Detect which cell encompasses the target text, then output its (X, Y) center coordinate. 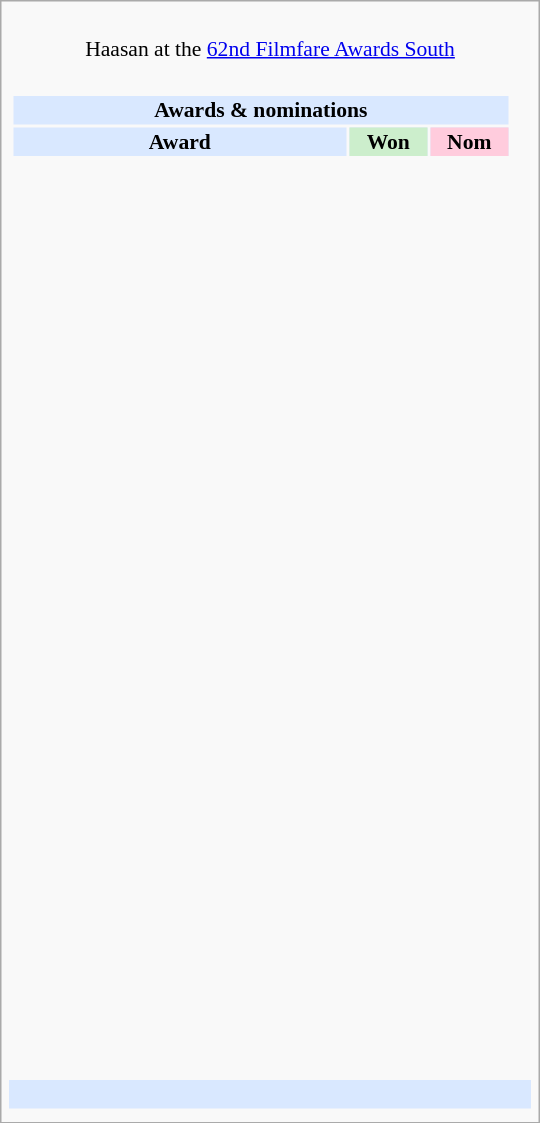
Awards & nominations (260, 110)
Awards & nominations Award Won Nom (270, 572)
Haasan at the 62nd Filmfare Awards South (270, 36)
Nom (469, 141)
Award (180, 141)
Won (388, 141)
